Extract the (x, y) coordinate from the center of the cell holding the provided text.  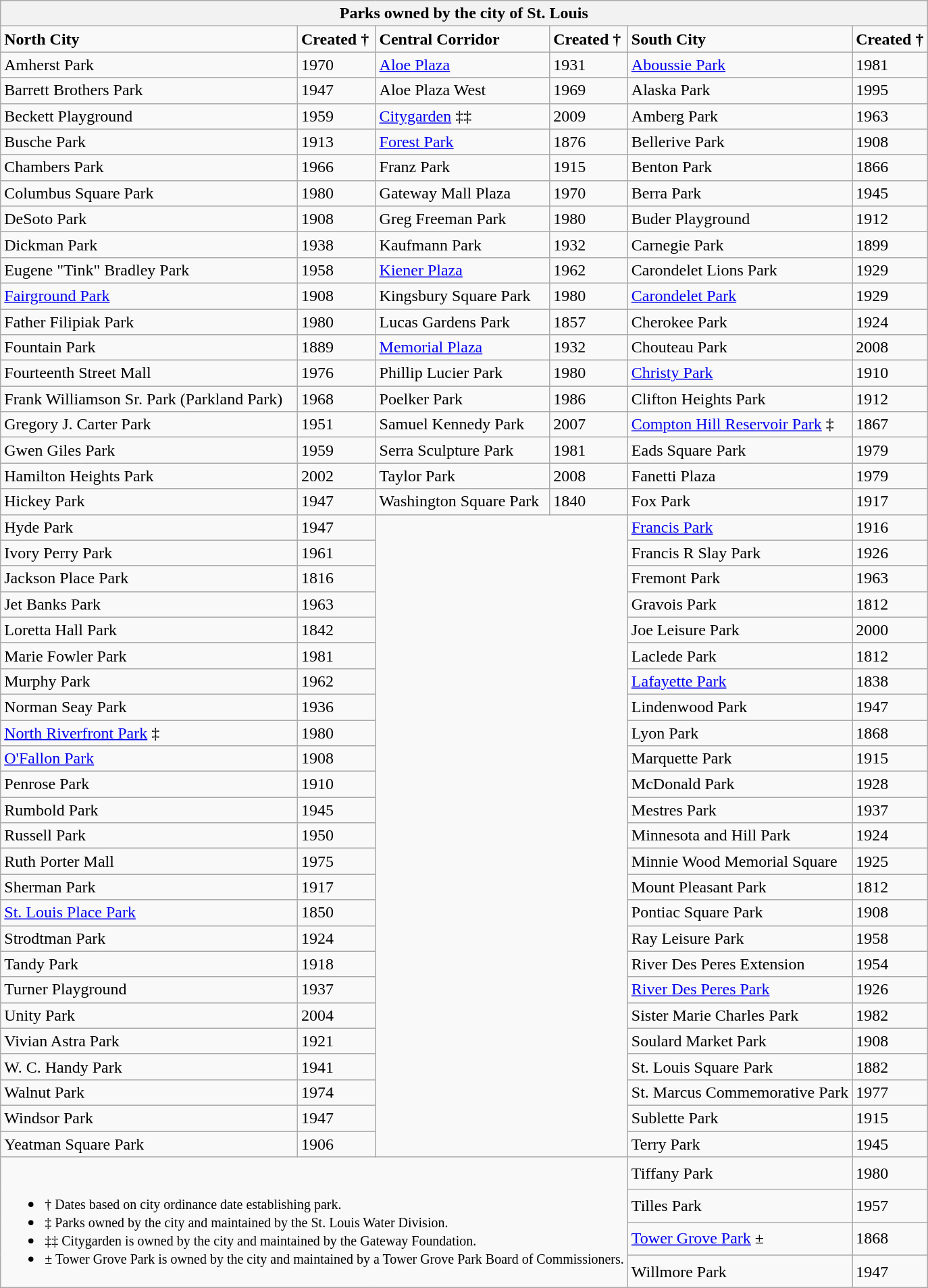
Columbus Square Park (149, 193)
1966 (336, 167)
1968 (336, 399)
Central Corridor (463, 39)
Mount Pleasant Park (740, 887)
1925 (890, 861)
Mestres Park (740, 810)
Carondelet Lions Park (740, 270)
1986 (589, 399)
Gwen Giles Park (149, 450)
Washington Square Park (463, 502)
1961 (336, 553)
Jackson Place Park (149, 579)
Pontiac Square Park (740, 913)
1866 (890, 167)
Laclede Park (740, 655)
North Riverfront Park ‡ (149, 732)
St. Marcus Commemorative Park (740, 1092)
W. C. Handy Park (149, 1067)
Taylor Park (463, 476)
North City (149, 39)
DeSoto Park (149, 219)
1928 (890, 784)
Busche Park (149, 142)
Bellerive Park (740, 142)
1816 (336, 579)
Cherokee Park (740, 322)
Aloe Plaza West (463, 90)
Christy Park (740, 373)
Norman Seay Park (149, 707)
Amberg Park (740, 116)
Citygarden ‡‡ (463, 116)
1974 (336, 1092)
Marquette Park (740, 759)
River Des Peres Park (740, 990)
Amherst Park (149, 65)
Vivian Astra Park (149, 1041)
1954 (890, 964)
Loretta Hall Park (149, 630)
Memorial Plaza (463, 348)
Hyde Park (149, 527)
Windsor Park (149, 1118)
Father Filipiak Park (149, 322)
Lucas Gardens Park (463, 322)
Sublette Park (740, 1118)
Strodtman Park (149, 938)
1931 (589, 65)
Alaska Park (740, 90)
Kaufmann Park (463, 244)
Lyon Park (740, 732)
Ivory Perry Park (149, 553)
1936 (336, 707)
Joe Leisure Park (740, 630)
1918 (336, 964)
Franz Park (463, 167)
Ruth Porter Mall (149, 861)
Fox Park (740, 502)
Beckett Playground (149, 116)
Chouteau Park (740, 348)
1957 (890, 1206)
St. Louis Square Park (740, 1067)
Berra Park (740, 193)
Carnegie Park (740, 244)
Jet Banks Park (149, 604)
McDonald Park (740, 784)
Hickey Park (149, 502)
River Des Peres Extension (740, 964)
Minnesota and Hill Park (740, 836)
Tower Grove Park ± (740, 1239)
South City (740, 39)
Fairground Park (149, 296)
Phillip Lucier Park (463, 373)
Barrett Brothers Park (149, 90)
1889 (336, 348)
Clifton Heights Park (740, 399)
1857 (589, 322)
Parks owned by the city of St. Louis (464, 14)
1938 (336, 244)
2007 (589, 425)
Fanetti Plaza (740, 476)
1916 (890, 527)
Murphy Park (149, 681)
Tiffany Park (740, 1173)
2000 (890, 630)
Gateway Mall Plaza (463, 193)
Fremont Park (740, 579)
1850 (336, 913)
Hamilton Heights Park (149, 476)
Serra Sculpture Park (463, 450)
1882 (890, 1067)
1838 (890, 681)
Yeatman Square Park (149, 1144)
Lindenwood Park (740, 707)
1969 (589, 90)
Minnie Wood Memorial Square (740, 861)
Fountain Park (149, 348)
Eugene "Tink" Bradley Park (149, 270)
1982 (890, 1015)
1867 (890, 425)
Fourteenth Street Mall (149, 373)
1995 (890, 90)
1975 (336, 861)
2002 (336, 476)
Carondelet Park (740, 296)
1977 (890, 1092)
Greg Freeman Park (463, 219)
Forest Park (463, 142)
Russell Park (149, 836)
1976 (336, 373)
Turner Playground (149, 990)
Compton Hill Reservoir Park ‡ (740, 425)
Francis R Slay Park (740, 553)
Unity Park (149, 1015)
1951 (336, 425)
1906 (336, 1144)
Aboussie Park (740, 65)
Marie Fowler Park (149, 655)
Tilles Park (740, 1206)
Tandy Park (149, 964)
Penrose Park (149, 784)
Samuel Kennedy Park (463, 425)
1876 (589, 142)
Willmore Park (740, 1272)
Walnut Park (149, 1092)
Gravois Park (740, 604)
St. Louis Place Park (149, 913)
Kingsbury Square Park (463, 296)
1921 (336, 1041)
Sherman Park (149, 887)
1913 (336, 142)
Poelker Park (463, 399)
1842 (336, 630)
Kiener Plaza (463, 270)
O'Fallon Park (149, 759)
2009 (589, 116)
1899 (890, 244)
Ray Leisure Park (740, 938)
Gregory J. Carter Park (149, 425)
1950 (336, 836)
Aloe Plaza (463, 65)
Soulard Market Park (740, 1041)
Rumbold Park (149, 810)
Chambers Park (149, 167)
Sister Marie Charles Park (740, 1015)
1840 (589, 502)
Lafayette Park (740, 681)
Frank Williamson Sr. Park (Parkland Park) (149, 399)
Francis Park (740, 527)
Terry Park (740, 1144)
Eads Square Park (740, 450)
1941 (336, 1067)
2004 (336, 1015)
Benton Park (740, 167)
Dickman Park (149, 244)
Buder Playground (740, 219)
